Identify which cell holds the provided text, then report its [x, y] central coordinate. 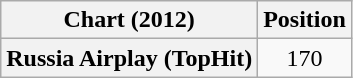
170 [305, 58]
Russia Airplay (TopHit) [130, 58]
Chart (2012) [130, 20]
Position [305, 20]
